Provide the [X, Y] coordinate of the cell's center where the given text is located.  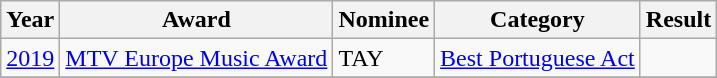
Category [538, 20]
Result [678, 20]
Award [196, 20]
2019 [30, 58]
Best Portuguese Act [538, 58]
MTV Europe Music Award [196, 58]
Year [30, 20]
Nominee [384, 20]
TAY [384, 58]
